Capture the cell that displays the provided text and extract its (X, Y) central coordinate. 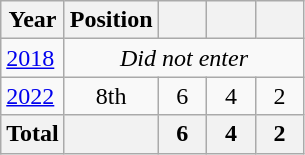
Total (33, 134)
Position (111, 20)
8th (111, 96)
Year (33, 20)
2018 (33, 58)
2022 (33, 96)
Did not enter (184, 58)
